Output the (X, Y) coordinate of the center of the cell containing the given text.  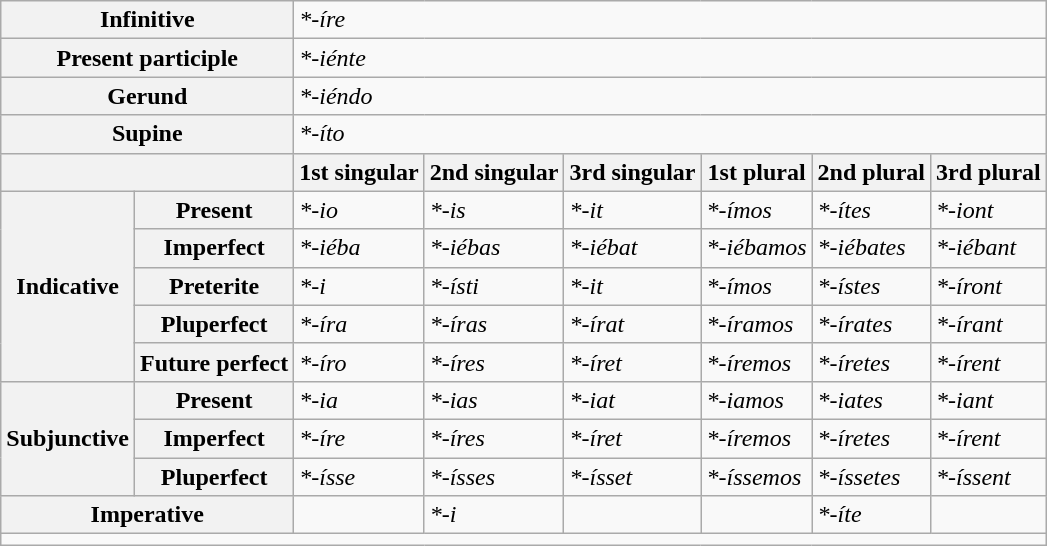
*-iamos (756, 400)
*-írant (989, 324)
*-iant (989, 400)
1st plural (756, 172)
*-íramos (756, 324)
*-íro (359, 362)
*-iébas (494, 248)
*-ítes (871, 210)
*-íto (670, 134)
*-íront (989, 286)
1st singular (359, 172)
*-íra (359, 324)
*-iates (871, 400)
*-ísset (632, 477)
Indicative (68, 286)
*-iébant (989, 248)
*-íssetes (871, 477)
Present participle (148, 58)
*-iéba (359, 248)
*-iat (632, 400)
*-ístes (871, 286)
*-ísses (494, 477)
*-iébates (871, 248)
Gerund (148, 96)
*-ísse (359, 477)
3rd plural (989, 172)
*-íte (871, 515)
3rd singular (632, 172)
Supine (148, 134)
*-íssemos (756, 477)
*-íras (494, 324)
*-iéndo (670, 96)
*-iont (989, 210)
*-iébamos (756, 248)
Infinitive (148, 20)
*-ísti (494, 286)
*-io (359, 210)
2nd singular (494, 172)
Imperative (148, 515)
*-íssent (989, 477)
*-iénte (670, 58)
*-is (494, 210)
*-ias (494, 400)
*-ia (359, 400)
Preterite (214, 286)
*-írat (632, 324)
Subjunctive (68, 438)
*-iébat (632, 248)
Future perfect (214, 362)
*-írates (871, 324)
2nd plural (871, 172)
